Output the (X, Y) coordinate of the center of the cell containing the given text.  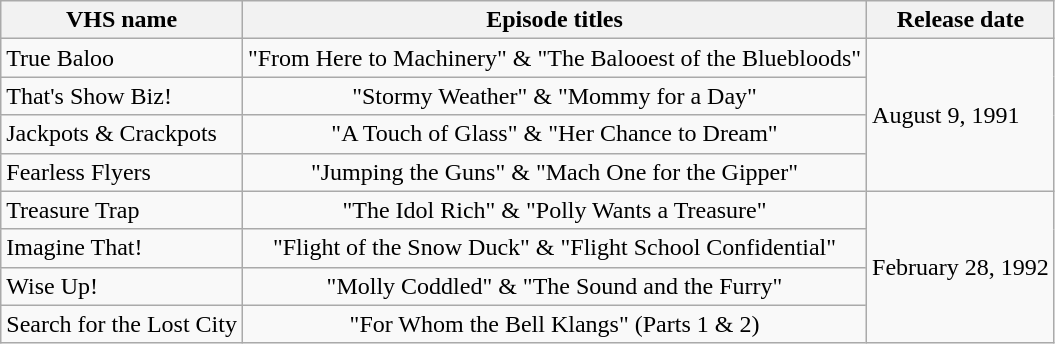
Episode titles (554, 20)
Wise Up! (122, 286)
Treasure Trap (122, 210)
True Baloo (122, 58)
Jackpots & Crackpots (122, 134)
Search for the Lost City (122, 324)
August 9, 1991 (961, 115)
February 28, 1992 (961, 267)
"Molly Coddled" & "The Sound and the Furry" (554, 286)
That's Show Biz! (122, 96)
VHS name (122, 20)
Release date (961, 20)
Imagine That! (122, 248)
"From Here to Machinery" & "The Balooest of the Bluebloods" (554, 58)
"A Touch of Glass" & "Her Chance to Dream" (554, 134)
"The Idol Rich" & "Polly Wants a Treasure" (554, 210)
Fearless Flyers (122, 172)
"For Whom the Bell Klangs" (Parts 1 & 2) (554, 324)
"Flight of the Snow Duck" & "Flight School Confidential" (554, 248)
"Jumping the Guns" & "Mach One for the Gipper" (554, 172)
"Stormy Weather" & "Mommy for a Day" (554, 96)
